From the cell containing the given text, extract its center point as (x, y) coordinate. 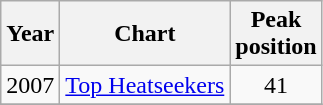
Top Heatseekers (145, 85)
Chart (145, 34)
41 (276, 85)
Peakposition (276, 34)
Year (30, 34)
2007 (30, 85)
